Search for the cell housing the specified text and yield its [x, y] center coordinate. 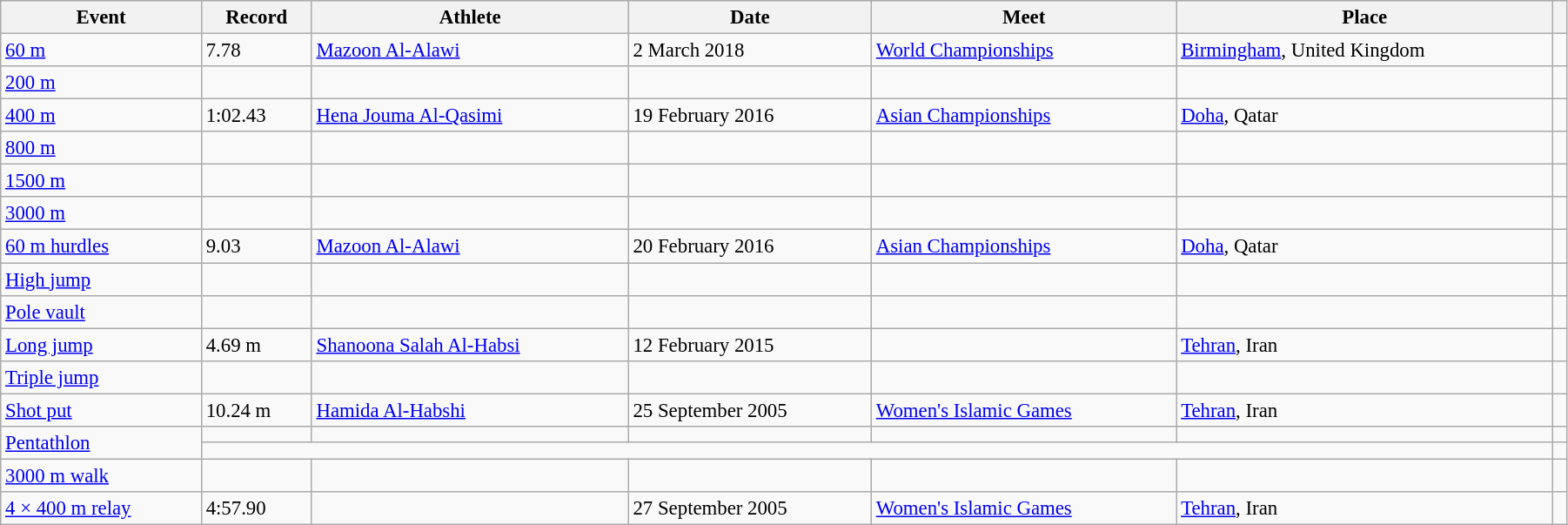
3000 m [101, 213]
World Championships [1023, 50]
25 September 2005 [750, 410]
400 m [101, 116]
Birmingham, United Kingdom [1364, 50]
Hamida Al-Habshi [470, 410]
20 February 2016 [750, 246]
60 m hurdles [101, 246]
Athlete [470, 17]
1500 m [101, 181]
9.03 [256, 246]
200 m [101, 83]
Shanoona Salah Al-Habsi [470, 345]
Shot put [101, 410]
Place [1364, 17]
2 March 2018 [750, 50]
19 February 2016 [750, 116]
4 × 400 m relay [101, 508]
1:02.43 [256, 116]
27 September 2005 [750, 508]
Date [750, 17]
10.24 m [256, 410]
Long jump [101, 345]
Triple jump [101, 377]
7.78 [256, 50]
Event [101, 17]
Pentathlon [101, 443]
800 m [101, 148]
4:57.90 [256, 508]
Meet [1023, 17]
Record [256, 17]
12 February 2015 [750, 345]
60 m [101, 50]
High jump [101, 279]
3000 m walk [101, 475]
Pole vault [101, 312]
4.69 m [256, 345]
Hena Jouma Al-Qasimi [470, 116]
